Determine the (X, Y) coordinate at the center of the cell enclosing the given text.  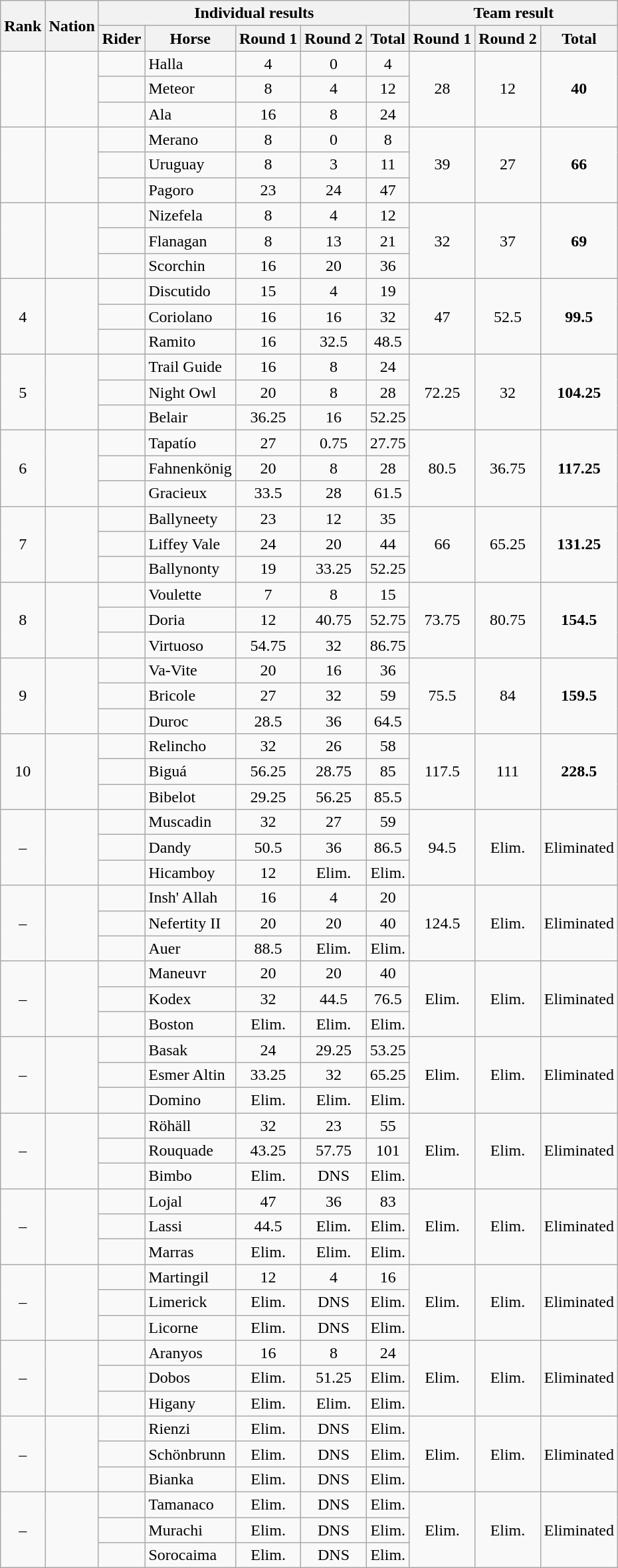
50.5 (268, 847)
Belair (190, 418)
80.5 (442, 468)
Halla (190, 64)
55 (388, 1126)
5 (23, 392)
Dobos (190, 1378)
101 (388, 1151)
75.5 (442, 695)
64.5 (388, 721)
43.25 (268, 1151)
99.5 (579, 316)
Esmer Altin (190, 1075)
Martingil (190, 1277)
Licorne (190, 1328)
Virtuoso (190, 645)
Night Owl (190, 392)
35 (388, 519)
Voulette (190, 594)
131.25 (579, 544)
Gracieux (190, 493)
69 (579, 240)
Bianka (190, 1479)
Ballynonty (190, 569)
Insh' Allah (190, 898)
58 (388, 746)
Auer (190, 948)
28.5 (268, 721)
Scorchin (190, 266)
Fahnenkönig (190, 468)
80.75 (508, 620)
72.25 (442, 392)
Nizefela (190, 215)
37 (508, 240)
85 (388, 772)
Maneuvr (190, 974)
Pagoro (190, 190)
52.5 (508, 316)
Muscadin (190, 822)
86.75 (388, 645)
52.75 (388, 620)
Lassi (190, 1227)
Aranyos (190, 1353)
Biguá (190, 772)
Discutido (190, 291)
85.5 (388, 797)
Ramito (190, 342)
61.5 (388, 493)
Trail Guide (190, 367)
Röhäll (190, 1126)
Nation (72, 26)
Limerick (190, 1302)
Dandy (190, 847)
40.75 (334, 620)
73.75 (442, 620)
94.5 (442, 847)
117.25 (579, 468)
76.5 (388, 999)
11 (388, 165)
Domino (190, 1100)
Higany (190, 1403)
Bricole (190, 695)
3 (334, 165)
Meteor (190, 89)
51.25 (334, 1378)
21 (388, 240)
53.25 (388, 1049)
Bimbo (190, 1176)
111 (508, 772)
36.75 (508, 468)
Hicamboy (190, 873)
Flanagan (190, 240)
13 (334, 240)
Tamanaco (190, 1504)
84 (508, 695)
Ballyneety (190, 519)
159.5 (579, 695)
32.5 (334, 342)
Schönbrunn (190, 1454)
28.75 (334, 772)
228.5 (579, 772)
Bibelot (190, 797)
48.5 (388, 342)
154.5 (579, 620)
27.75 (388, 443)
Relincho (190, 746)
Merano (190, 139)
117.5 (442, 772)
Ala (190, 114)
Rider (122, 39)
104.25 (579, 392)
Doria (190, 620)
Nefertity II (190, 923)
Basak (190, 1049)
Individual results (254, 13)
Tapatío (190, 443)
33.5 (268, 493)
10 (23, 772)
124.5 (442, 923)
39 (442, 165)
Sorocaima (190, 1555)
0.75 (334, 443)
Va-Vite (190, 670)
Duroc (190, 721)
57.75 (334, 1151)
Coriolano (190, 317)
83 (388, 1201)
Boston (190, 1024)
Marras (190, 1252)
Rank (23, 26)
44 (388, 544)
86.5 (388, 847)
9 (23, 695)
36.25 (268, 418)
Murachi (190, 1529)
Liffey Vale (190, 544)
Rienzi (190, 1429)
54.75 (268, 645)
6 (23, 468)
88.5 (268, 948)
26 (334, 746)
Lojal (190, 1201)
Horse (190, 39)
Uruguay (190, 165)
Kodex (190, 999)
Team result (513, 13)
Rouquade (190, 1151)
